From the cell containing the given text, extract its center point as [x, y] coordinate. 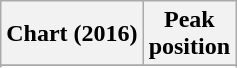
Peakposition [189, 34]
Chart (2016) [72, 34]
